Extract the (x, y) coordinate from the center of the cell holding the provided text.  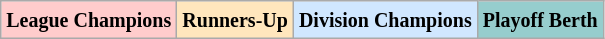
League Champions (89, 20)
Playoff Berth (540, 20)
Runners-Up (236, 20)
Division Champions (385, 20)
